Return the [x, y] coordinate for the center point of the cell that contains the specified text.  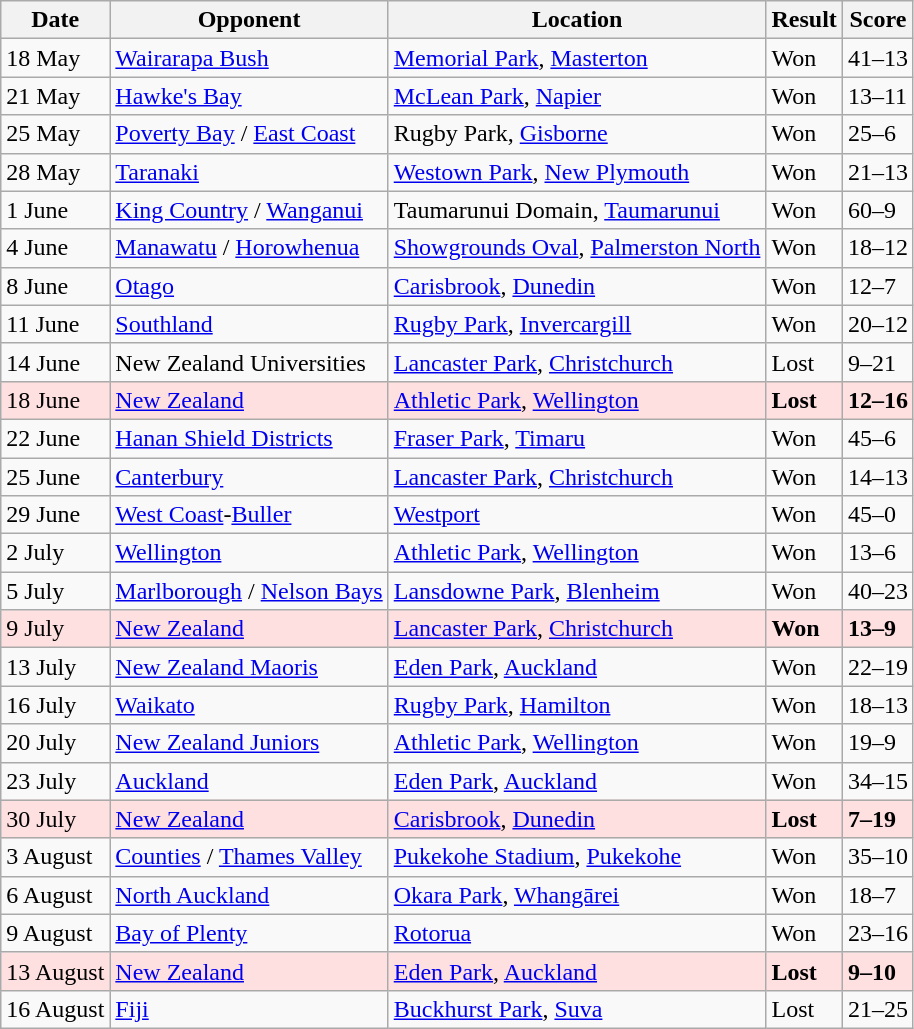
Hawke's Bay [249, 96]
18–12 [878, 248]
Result [804, 20]
35–10 [878, 857]
Rugby Park, Invercargill [577, 324]
28 May [56, 172]
18–13 [878, 705]
North Auckland [249, 895]
13–6 [878, 553]
23 July [56, 781]
5 July [56, 591]
22 June [56, 438]
Auckland [249, 781]
Bay of Plenty [249, 933]
7–19 [878, 819]
New Zealand Universities [249, 362]
West Coast-Buller [249, 515]
New Zealand Juniors [249, 743]
Fraser Park, Timaru [577, 438]
25 June [56, 477]
Pukekohe Stadium, Pukekohe [577, 857]
25–6 [878, 134]
21–13 [878, 172]
6 August [56, 895]
21 May [56, 96]
21–25 [878, 1009]
60–9 [878, 210]
13–11 [878, 96]
41–13 [878, 58]
45–6 [878, 438]
Taumarunui Domain, Taumarunui [577, 210]
18 May [56, 58]
Waikato [249, 705]
9 July [56, 629]
1 June [56, 210]
12–7 [878, 286]
Score [878, 20]
8 June [56, 286]
Otago [249, 286]
Lansdowne Park, Blenheim [577, 591]
34–15 [878, 781]
19–9 [878, 743]
Marlborough / Nelson Bays [249, 591]
Westport [577, 515]
Hanan Shield Districts [249, 438]
30 July [56, 819]
16 August [56, 1009]
2 July [56, 553]
29 June [56, 515]
9–10 [878, 971]
Counties / Thames Valley [249, 857]
9 August [56, 933]
18 June [56, 400]
Wellington [249, 553]
11 June [56, 324]
14–13 [878, 477]
Wairarapa Bush [249, 58]
13 August [56, 971]
Southland [249, 324]
McLean Park, Napier [577, 96]
Manawatu / Horowhenua [249, 248]
Buckhurst Park, Suva [577, 1009]
King Country / Wanganui [249, 210]
Westown Park, New Plymouth [577, 172]
Poverty Bay / East Coast [249, 134]
25 May [56, 134]
20 July [56, 743]
23–16 [878, 933]
Fiji [249, 1009]
3 August [56, 857]
Canterbury [249, 477]
Location [577, 20]
16 July [56, 705]
Rugby Park, Hamilton [577, 705]
14 June [56, 362]
40–23 [878, 591]
Taranaki [249, 172]
Opponent [249, 20]
Showgrounds Oval, Palmerston North [577, 248]
Rotorua [577, 933]
Date [56, 20]
12–16 [878, 400]
Okara Park, Whangārei [577, 895]
New Zealand Maoris [249, 667]
4 June [56, 248]
45–0 [878, 515]
Rugby Park, Gisborne [577, 134]
13–9 [878, 629]
9–21 [878, 362]
18–7 [878, 895]
13 July [56, 667]
Memorial Park, Masterton [577, 58]
22–19 [878, 667]
20–12 [878, 324]
